From the cell containing the given text, extract its center point as (X, Y) coordinate. 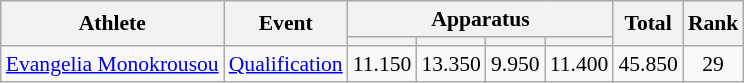
29 (714, 64)
11.400 (580, 64)
9.950 (516, 64)
Athlete (112, 24)
Evangelia Monokrousou (112, 64)
Qualification (286, 64)
Event (286, 24)
11.150 (382, 64)
45.850 (648, 64)
Rank (714, 24)
13.350 (450, 64)
Total (648, 24)
Apparatus (481, 19)
